Detect which cell encompasses the target text, then output its [x, y] center coordinate. 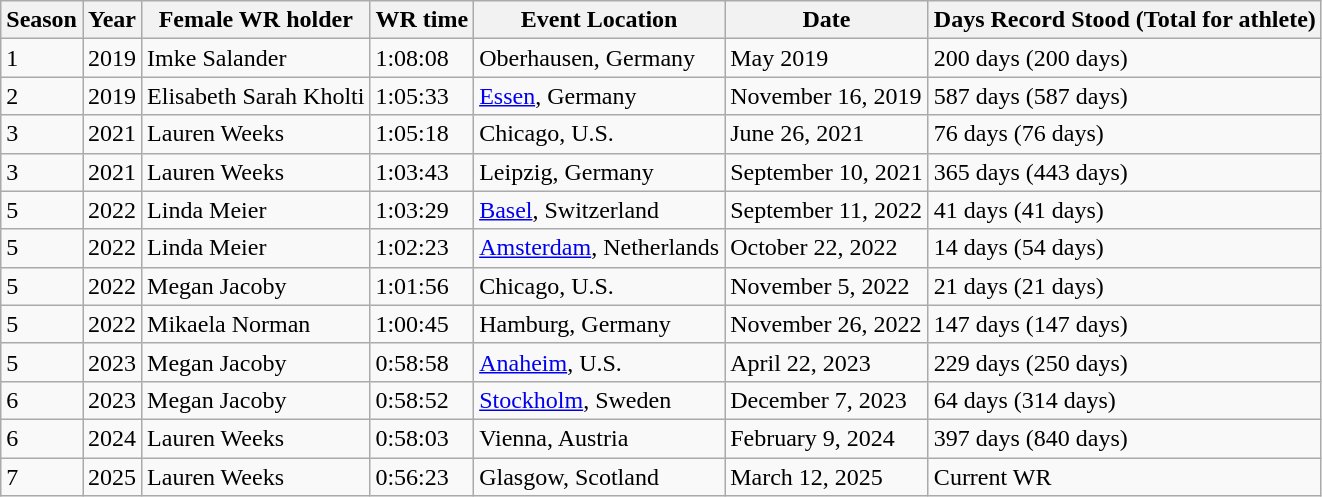
1:00:45 [422, 324]
0:58:58 [422, 362]
November 5, 2022 [827, 286]
Elisabeth Sarah Kholti [256, 96]
Date [827, 20]
1 [42, 58]
0:58:03 [422, 438]
Current WR [1124, 477]
Stockholm, Sweden [600, 400]
Mikaela Norman [256, 324]
1:02:23 [422, 248]
Event Location [600, 20]
0:58:52 [422, 400]
Leipzig, Germany [600, 172]
Hamburg, Germany [600, 324]
0:56:23 [422, 477]
1:05:33 [422, 96]
WR time [422, 20]
Imke Salander [256, 58]
Year [112, 20]
Amsterdam, Netherlands [600, 248]
Essen, Germany [600, 96]
June 26, 2021 [827, 134]
September 10, 2021 [827, 172]
Oberhausen, Germany [600, 58]
2 [42, 96]
41 days (41 days) [1124, 210]
64 days (314 days) [1124, 400]
2024 [112, 438]
March 12, 2025 [827, 477]
Season [42, 20]
Anaheim, U.S. [600, 362]
1:08:08 [422, 58]
1:05:18 [422, 134]
21 days (21 days) [1124, 286]
365 days (443 days) [1124, 172]
2025 [112, 477]
October 22, 2022 [827, 248]
Days Record Stood (Total for athlete) [1124, 20]
200 days (200 days) [1124, 58]
Vienna, Austria [600, 438]
1:01:56 [422, 286]
147 days (147 days) [1124, 324]
1:03:43 [422, 172]
229 days (250 days) [1124, 362]
587 days (587 days) [1124, 96]
Female WR holder [256, 20]
Basel, Switzerland [600, 210]
December 7, 2023 [827, 400]
September 11, 2022 [827, 210]
14 days (54 days) [1124, 248]
May 2019 [827, 58]
397 days (840 days) [1124, 438]
7 [42, 477]
1:03:29 [422, 210]
April 22, 2023 [827, 362]
November 26, 2022 [827, 324]
Glasgow, Scotland [600, 477]
November 16, 2019 [827, 96]
February 9, 2024 [827, 438]
76 days (76 days) [1124, 134]
